Identify which cell holds the provided text, then report its [x, y] central coordinate. 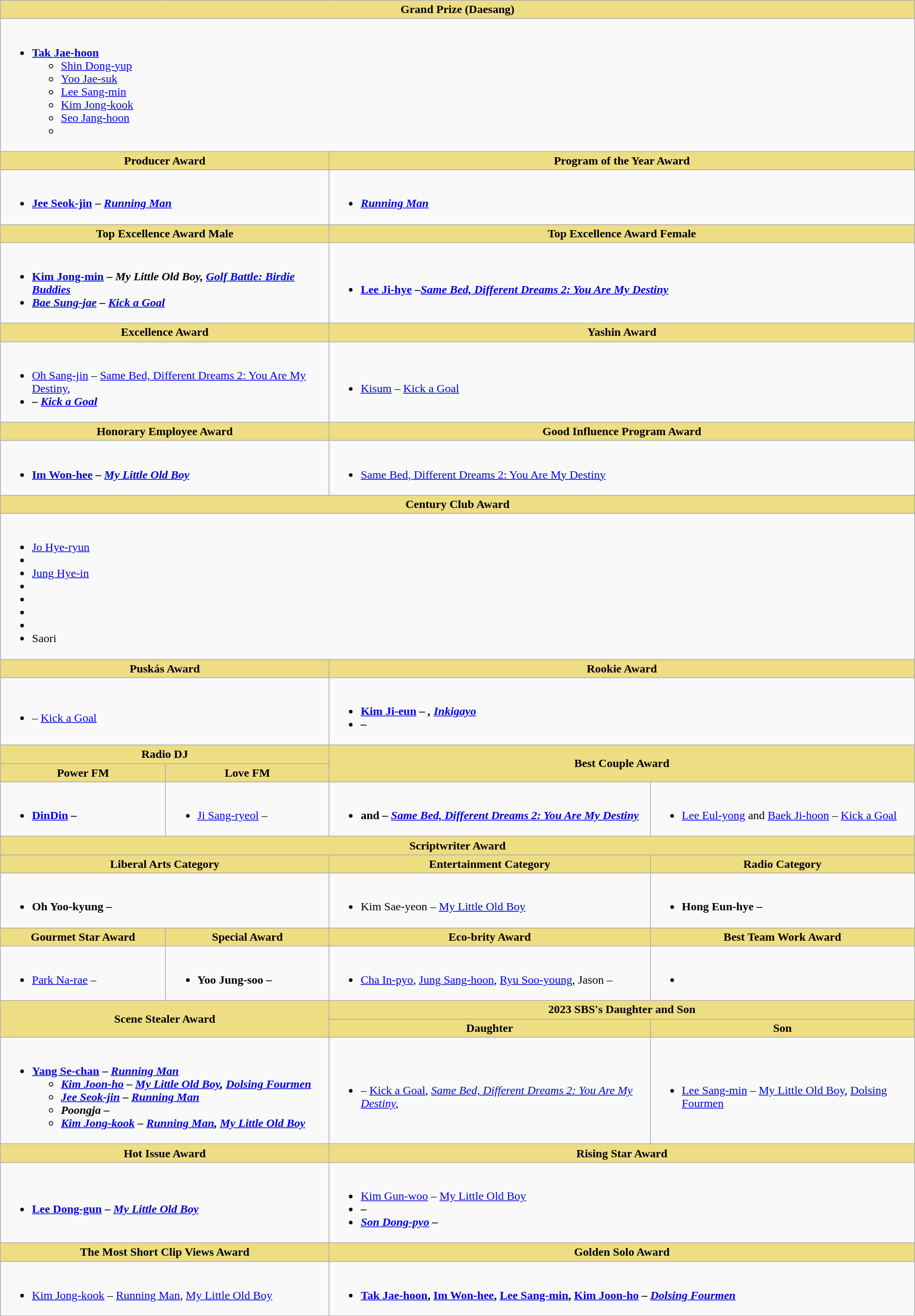
Special Award [247, 937]
Century Club Award [457, 504]
DinDin – [83, 809]
Top Excellence Award Female [622, 233]
Cha In-pyo, Jung Sang-hoon, Ryu Soo-young, Jason – [489, 973]
Daughter [489, 1028]
Yoo Jung-soo – [247, 973]
Kim Ji-eun – , Inkigayo – [622, 712]
Lee Dong-gun – My Little Old Boy [165, 1202]
Tak Jae-hoon, Im Won-hee, Lee Sang-min, Kim Joon-ho – Dolsing Fourmen [622, 1288]
Kisum – Kick a Goal [622, 382]
Golden Solo Award [622, 1252]
Best Couple Award [622, 764]
Puskás Award [165, 668]
Yashin Award [622, 332]
Jee Seok-jin – Running Man [165, 197]
Jo Hye-ryunJung Hye-inSaori [457, 586]
Best Team Work Award [782, 937]
Rising Star Award [622, 1153]
Radio Category [782, 864]
Lee Ji-hye –Same Bed, Different Dreams 2: You Are My Destiny [622, 283]
– Kick a Goal [165, 712]
Ji Sang-ryeol – [247, 809]
Producer Award [165, 161]
Kim Sae-yeon – My Little Old Boy [489, 900]
Grand Prize (Daesang) [457, 10]
Good Influence Program Award [622, 431]
Running Man [622, 197]
Lee Eul-yong and Baek Ji-hoon – Kick a Goal [782, 809]
Eco-brity Award [489, 937]
Kim Jong-min – My Little Old Boy, Golf Battle: Birdie BuddiesBae Sung-jae – Kick a Goal [165, 283]
and – Same Bed, Different Dreams 2: You Are My Destiny [489, 809]
Son [782, 1028]
Oh Yoo-kyung – [165, 900]
Park Na-rae – [83, 973]
Im Won-hee – My Little Old Boy [165, 468]
Scene Stealer Award [165, 1019]
Scriptwriter Award [457, 846]
Gourmet Star Award [83, 937]
Radio DJ [165, 754]
Entertainment Category [489, 864]
Top Excellence Award Male [165, 233]
Kim Gun-woo – My Little Old Boy – Son Dong-pyo – [622, 1202]
Kim Jong-kook – Running Man, My Little Old Boy [165, 1288]
2023 SBS's Daughter and Son [622, 1010]
– Kick a Goal, Same Bed, Different Dreams 2: You Are My Destiny, [489, 1090]
Same Bed, Different Dreams 2: You Are My Destiny [622, 468]
Power FM [83, 773]
Love FM [247, 773]
Oh Sang-jin – Same Bed, Different Dreams 2: You Are My Destiny, – Kick a Goal [165, 382]
Lee Sang-min – My Little Old Boy, Dolsing Fourmen [782, 1090]
Excellence Award [165, 332]
The Most Short Clip Views Award [165, 1252]
Hong Eun-hye – [782, 900]
Tak Jae-hoonShin Dong-yupYoo Jae-sukLee Sang-minKim Jong-kookSeo Jang-hoon [457, 85]
Honorary Employee Award [165, 431]
Liberal Arts Category [165, 864]
Program of the Year Award [622, 161]
Hot Issue Award [165, 1153]
Rookie Award [622, 668]
